Find where the given text appears and provide that cell's center as [X, Y] coordinate. 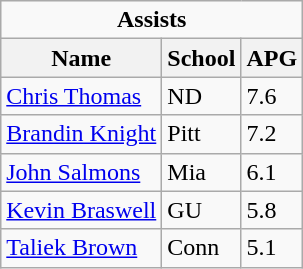
Assists [152, 20]
APG [272, 58]
Taliek Brown [82, 248]
Name [82, 58]
Kevin Braswell [82, 210]
Pitt [202, 134]
7.6 [272, 96]
School [202, 58]
Chris Thomas [82, 96]
John Salmons [82, 172]
Mia [202, 172]
GU [202, 210]
5.8 [272, 210]
7.2 [272, 134]
ND [202, 96]
6.1 [272, 172]
Conn [202, 248]
5.1 [272, 248]
Brandin Knight [82, 134]
